Return (x, y) of the center of cell containing provided text 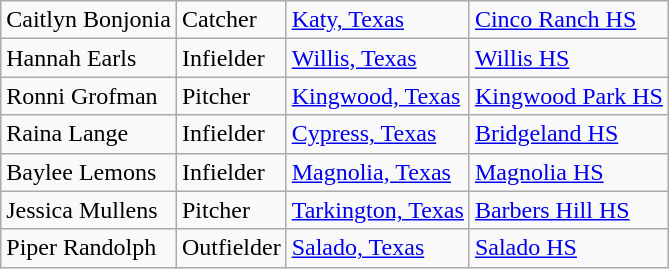
Ronni Grofman (89, 96)
Magnolia, Texas (378, 172)
Cypress, Texas (378, 134)
Magnolia HS (568, 172)
Salado HS (568, 248)
Bridgeland HS (568, 134)
Kingwood, Texas (378, 96)
Catcher (231, 20)
Tarkington, Texas (378, 210)
Cinco Ranch HS (568, 20)
Hannah Earls (89, 58)
Baylee Lemons (89, 172)
Caitlyn Bonjonia (89, 20)
Raina Lange (89, 134)
Barbers Hill HS (568, 210)
Salado, Texas (378, 248)
Katy, Texas (378, 20)
Outfielder (231, 248)
Piper Randolph (89, 248)
Willis, Texas (378, 58)
Kingwood Park HS (568, 96)
Willis HS (568, 58)
Jessica Mullens (89, 210)
